Provide the [X, Y] coordinate of the cell's center where the given text is located.  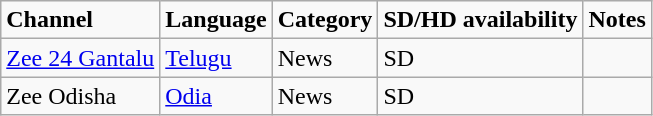
Channel [80, 20]
Zee 24 Gantalu [80, 58]
Telugu [216, 58]
Notes [617, 20]
Zee Odisha [80, 96]
Language [216, 20]
SD/HD availability [480, 20]
Odia [216, 96]
Category [325, 20]
